From the cell containing the given text, extract its center point as [x, y] coordinate. 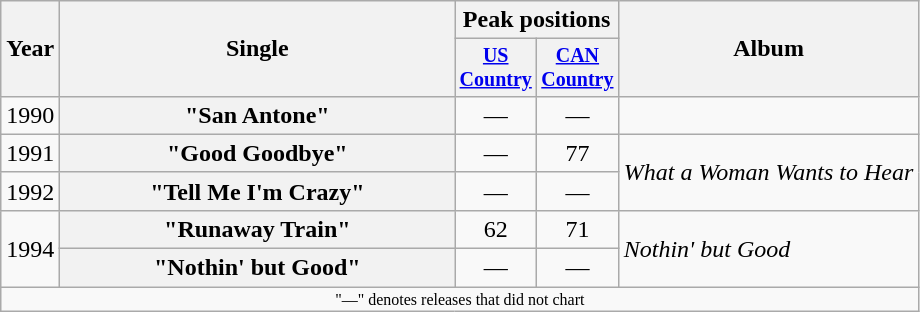
Nothin' but Good [768, 248]
"Runaway Train" [258, 229]
1994 [30, 248]
Peak positions [536, 20]
US Country [496, 68]
77 [578, 153]
What a Woman Wants to Hear [768, 172]
Album [768, 49]
71 [578, 229]
"San Antone" [258, 115]
CAN Country [578, 68]
1990 [30, 115]
62 [496, 229]
"Tell Me I'm Crazy" [258, 191]
Single [258, 49]
1991 [30, 153]
"—" denotes releases that did not chart [460, 299]
"Good Goodbye" [258, 153]
1992 [30, 191]
Year [30, 49]
"Nothin' but Good" [258, 268]
